Extract the (x, y) coordinate from the center of the cell holding the provided text.  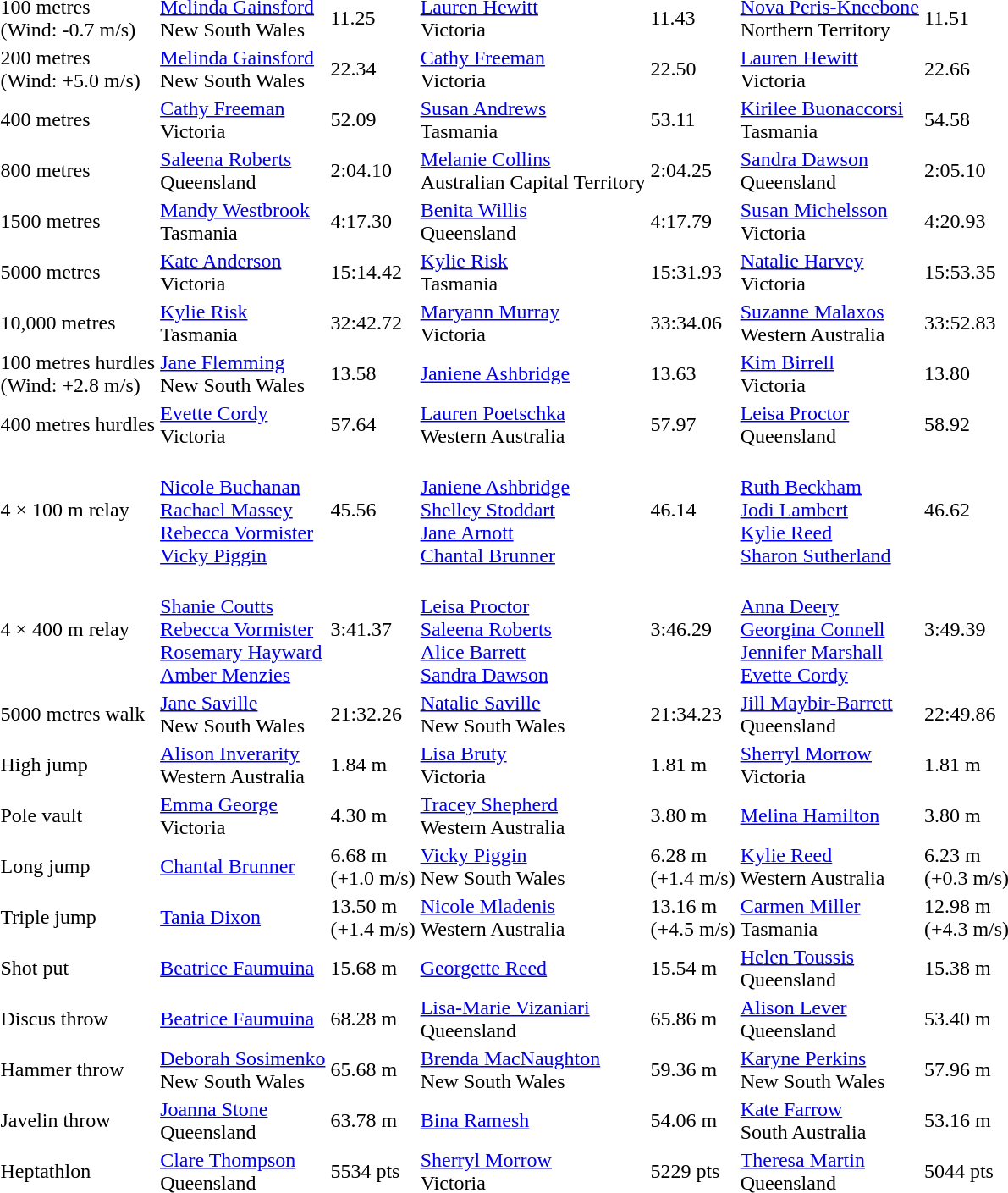
Saleena RobertsQueensland (243, 171)
54.06 m (692, 1121)
Sherryl MorrowVictoria (829, 765)
Sandra DawsonQueensland (829, 171)
46.14 (692, 510)
Kate FarrowSouth Australia (829, 1121)
6.68 m (+1.0 m/s) (372, 867)
53.11 (692, 120)
65.68 m (372, 1070)
Melina Hamilton (829, 816)
22.50 (692, 69)
21:32.26 (372, 715)
4:17.30 (372, 222)
Nicole MladenisWestern Australia (533, 918)
33:34.06 (692, 323)
Lisa BrutyVictoria (533, 765)
Lauren PoetschkaWestern Australia (533, 425)
Jane FlemmingNew South Wales (243, 374)
1.84 m (372, 765)
Suzanne MalaxosWestern Australia (829, 323)
59.36 m (692, 1070)
Bina Ramesh (533, 1121)
Karyne PerkinsNew South Wales (829, 1070)
Jane SavilleNew South Wales (243, 715)
13.16 m (+4.5 m/s) (692, 918)
Melinda GainsfordNew South Wales (243, 69)
Leisa ProctorSaleena RobertsAlice BarrettSandra Dawson (533, 629)
Kirilee BuonaccorsiTasmania (829, 120)
Benita WillisQueensland (533, 222)
2:04.10 (372, 171)
Susan AndrewsTasmania (533, 120)
Shanie CouttsRebecca VormisterRosemary HaywardAmber Menzies (243, 629)
3.80 m (692, 816)
15.68 m (372, 969)
68.28 m (372, 1019)
Anna DeeryGeorgina ConnellJennifer MarshallEvette Cordy (829, 629)
1.81 m (692, 765)
Brenda MacNaughtonNew South Wales (533, 1070)
15:14.42 (372, 273)
Deborah SosimenkoNew South Wales (243, 1070)
Vicky PigginNew South Wales (533, 867)
Carmen MillerTasmania (829, 918)
2:04.25 (692, 171)
Ruth BeckhamJodi LambertKylie ReedSharon Sutherland (829, 510)
Tracey ShepherdWestern Australia (533, 816)
Maryann MurrayVictoria (533, 323)
Mandy WestbrookTasmania (243, 222)
45.56 (372, 510)
3:46.29 (692, 629)
Kate AndersonVictoria (243, 273)
4.30 m (372, 816)
15.54 m (692, 969)
6.28 m (+1.4 m/s) (692, 867)
Lisa-Marie VizaniariQueensland (533, 1019)
Janiene Ashbridge (533, 374)
Evette CordyVictoria (243, 425)
Jill Maybir-BarrettQueensland (829, 715)
Helen ToussisQueensland (829, 969)
4:17.79 (692, 222)
63.78 m (372, 1121)
13.58 (372, 374)
Emma GeorgeVictoria (243, 816)
Janiene AshbridgeShelley StoddartJane ArnottChantal Brunner (533, 510)
Leisa ProctorQueensland (829, 425)
52.09 (372, 120)
57.64 (372, 425)
Nicole BuchananRachael MasseyRebecca VormisterVicky Piggin (243, 510)
15:31.93 (692, 273)
Natalie SavilleNew South Wales (533, 715)
Lauren HewittVictoria (829, 69)
Joanna StoneQueensland (243, 1121)
3:41.37 (372, 629)
13.63 (692, 374)
Tania Dixon (243, 918)
Kylie ReedWestern Australia (829, 867)
32:42.72 (372, 323)
Chantal Brunner (243, 867)
22.34 (372, 69)
Alison LeverQueensland (829, 1019)
57.97 (692, 425)
Kim BirrellVictoria (829, 374)
13.50 m (+1.4 m/s) (372, 918)
Susan MichelssonVictoria (829, 222)
65.86 m (692, 1019)
Natalie HarveyVictoria (829, 273)
Melanie CollinsAustralian Capital Territory (533, 171)
Alison InverarityWestern Australia (243, 765)
21:34.23 (692, 715)
Georgette Reed (533, 969)
